Return the [X, Y] coordinate for the center point of the cell that contains the specified text.  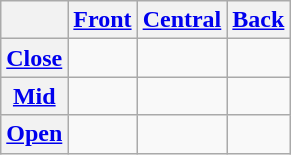
Back [258, 20]
Front [102, 20]
Close [34, 58]
Open [34, 134]
Central [182, 20]
Mid [34, 96]
